Search for the cell housing the specified text and yield its (x, y) center coordinate. 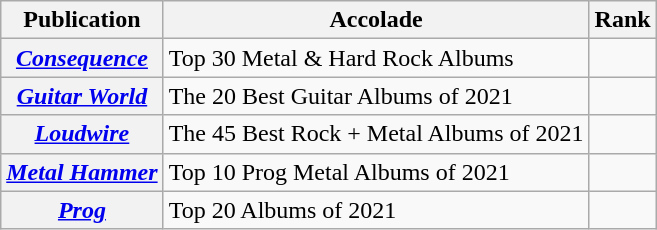
Prog (82, 210)
Metal Hammer (82, 172)
Rank (622, 20)
Guitar World (82, 96)
Consequence (82, 58)
Loudwire (82, 134)
The 20 Best Guitar Albums of 2021 (376, 96)
Top 10 Prog Metal Albums of 2021 (376, 172)
Top 30 Metal & Hard Rock Albums (376, 58)
Top 20 Albums of 2021 (376, 210)
The 45 Best Rock + Metal Albums of 2021 (376, 134)
Accolade (376, 20)
Publication (82, 20)
